For the text-containing cell, return its midpoint in [x, y] coordinate format. 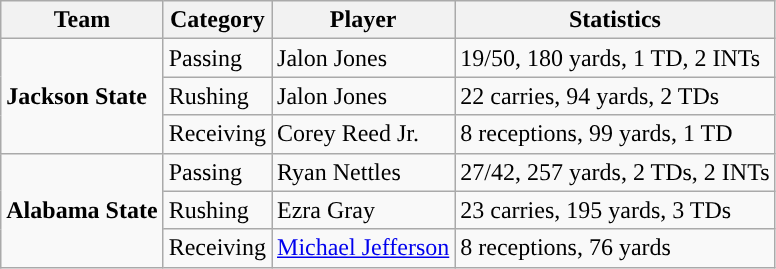
Statistics [615, 20]
Team [82, 20]
27/42, 257 yards, 2 TDs, 2 INTs [615, 172]
Michael Jefferson [364, 248]
Category [217, 20]
8 receptions, 76 yards [615, 248]
Alabama State [82, 210]
19/50, 180 yards, 1 TD, 2 INTs [615, 58]
Player [364, 20]
Ezra Gray [364, 210]
Ryan Nettles [364, 172]
Corey Reed Jr. [364, 134]
Jackson State [82, 96]
22 carries, 94 yards, 2 TDs [615, 96]
23 carries, 195 yards, 3 TDs [615, 210]
8 receptions, 99 yards, 1 TD [615, 134]
